Pinpoint the cell where the given text exists, returning its (X, Y) midpoint coordinate. 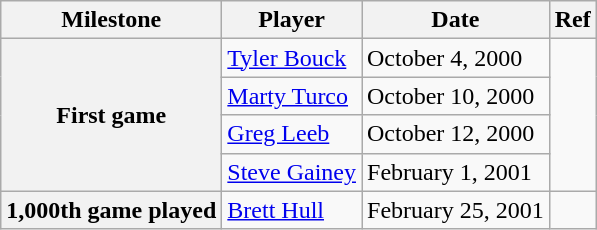
Marty Turco (292, 96)
Milestone (112, 20)
October 4, 2000 (456, 58)
Tyler Bouck (292, 58)
Greg Leeb (292, 134)
October 12, 2000 (456, 134)
February 25, 2001 (456, 210)
Brett Hull (292, 210)
Player (292, 20)
1,000th game played (112, 210)
Steve Gainey (292, 172)
First game (112, 115)
October 10, 2000 (456, 96)
February 1, 2001 (456, 172)
Ref (572, 20)
Date (456, 20)
